Identify which cell holds the provided text, then report its (X, Y) central coordinate. 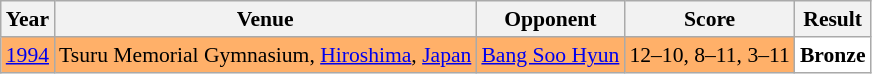
Result (833, 19)
1994 (28, 55)
Year (28, 19)
12–10, 8–11, 3–11 (709, 55)
Tsuru Memorial Gymnasium, Hiroshima, Japan (265, 55)
Opponent (550, 19)
Bang Soo Hyun (550, 55)
Score (709, 19)
Bronze (833, 55)
Venue (265, 19)
